From the cell containing the given text, extract its center point as (x, y) coordinate. 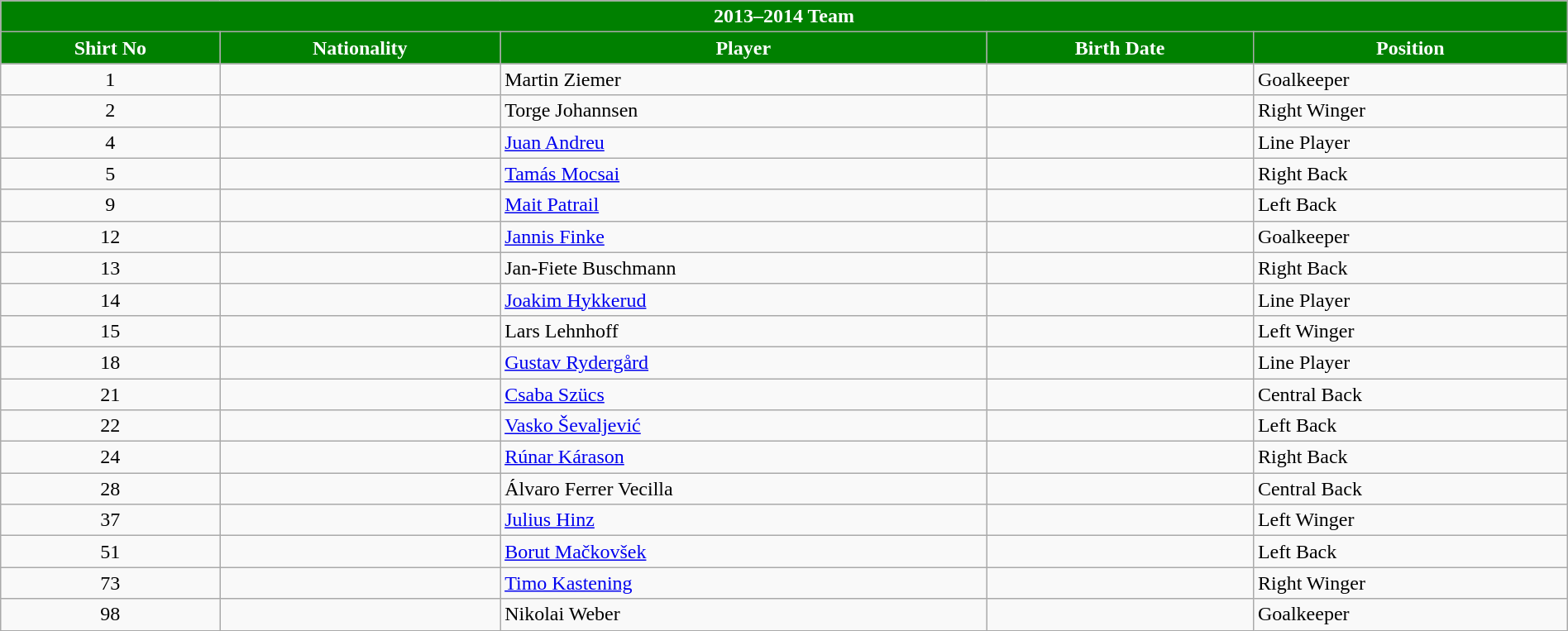
98 (111, 614)
4 (111, 142)
Vasko Ševaljević (743, 426)
Player (743, 48)
24 (111, 457)
Lars Lehnhoff (743, 331)
51 (111, 552)
12 (111, 237)
1 (111, 79)
Martin Ziemer (743, 79)
5 (111, 174)
Shirt No (111, 48)
Julius Hinz (743, 520)
Borut Mačkovšek (743, 552)
22 (111, 426)
Nationality (361, 48)
Tamás Mocsai (743, 174)
Csaba Szücs (743, 394)
Timo Kastening (743, 583)
Álvaro Ferrer Vecilla (743, 489)
Joakim Hykkerud (743, 299)
Gustav Rydergård (743, 362)
2 (111, 111)
73 (111, 583)
18 (111, 362)
Mait Patrail (743, 205)
37 (111, 520)
Birth Date (1120, 48)
Rúnar Kárason (743, 457)
14 (111, 299)
Juan Andreu (743, 142)
Jannis Finke (743, 237)
Jan-Fiete Buschmann (743, 268)
Torge Johannsen (743, 111)
Position (1410, 48)
2013–2014 Team (784, 17)
28 (111, 489)
21 (111, 394)
9 (111, 205)
13 (111, 268)
15 (111, 331)
Nikolai Weber (743, 614)
